Locate the cell with the specified text and output its [X, Y] center coordinate. 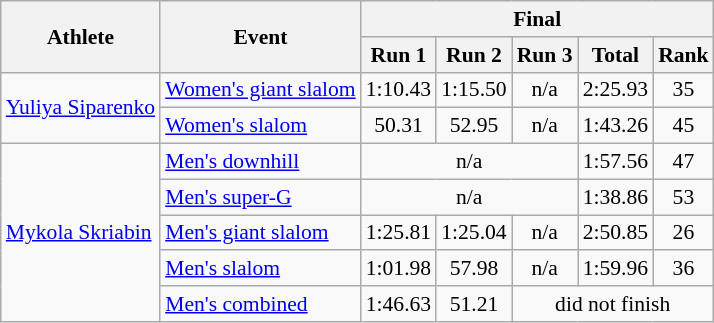
50.31 [398, 126]
did not finish [613, 304]
Rank [684, 55]
51.21 [474, 304]
1:43.26 [616, 126]
2:50.85 [616, 233]
Men's giant slalom [260, 233]
Total [616, 55]
Run 2 [474, 55]
2:25.93 [616, 90]
47 [684, 162]
1:15.50 [474, 90]
Men's slalom [260, 269]
1:46.63 [398, 304]
Mykola Skriabin [80, 233]
1:57.56 [616, 162]
1:10.43 [398, 90]
Yuliya Siparenko [80, 108]
52.95 [474, 126]
Women's giant slalom [260, 90]
1:25.04 [474, 233]
Men's downhill [260, 162]
Men's super-G [260, 197]
45 [684, 126]
57.98 [474, 269]
1:25.81 [398, 233]
53 [684, 197]
Run 1 [398, 55]
Athlete [80, 36]
Final [538, 19]
1:38.86 [616, 197]
1:01.98 [398, 269]
Run 3 [545, 55]
Women's slalom [260, 126]
35 [684, 90]
1:59.96 [616, 269]
Event [260, 36]
36 [684, 269]
26 [684, 233]
Men's combined [260, 304]
